Scan for the cell matching the given text and deliver its [X, Y] coordinate at center. 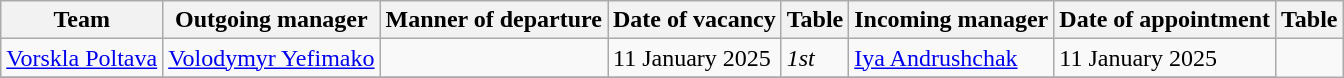
Team [82, 20]
Manner of departure [494, 20]
Date of vacancy [695, 20]
Date of appointment [1165, 20]
1st [815, 58]
Incoming manager [952, 20]
Iya Andrushchak [952, 58]
Volodymyr Yefimako [272, 58]
Vorskla Poltava [82, 58]
Outgoing manager [272, 20]
